Find where the given text appears and provide that cell's center as [X, Y] coordinate. 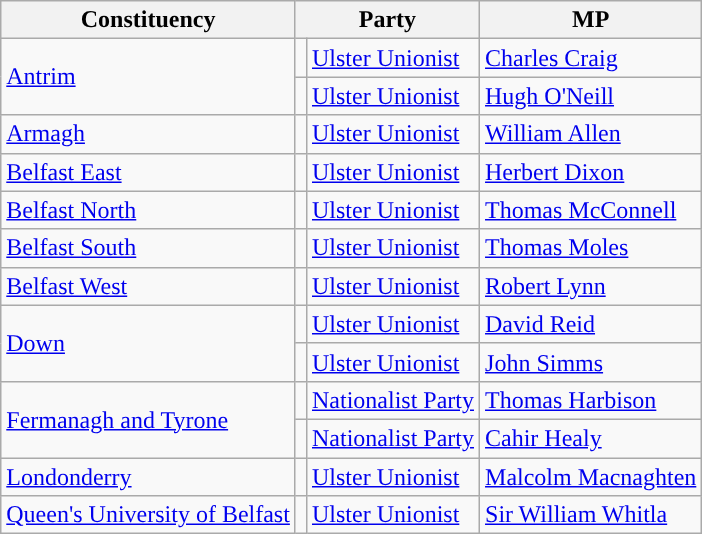
Charles Craig [591, 58]
Constituency [148, 20]
Belfast East [148, 172]
Londonderry [148, 477]
Party [387, 20]
Queen's University of Belfast [148, 515]
Cahir Healy [591, 438]
Malcolm Macnaghten [591, 477]
John Simms [591, 362]
Belfast West [148, 286]
Down [148, 343]
Thomas Moles [591, 248]
Thomas McConnell [591, 210]
David Reid [591, 324]
Robert Lynn [591, 286]
MP [591, 20]
Belfast South [148, 248]
Herbert Dixon [591, 172]
Fermanagh and Tyrone [148, 419]
Sir William Whitla [591, 515]
Antrim [148, 77]
William Allen [591, 134]
Belfast North [148, 210]
Armagh [148, 134]
Thomas Harbison [591, 400]
Hugh O'Neill [591, 96]
